Capture the cell that displays the provided text and extract its (X, Y) central coordinate. 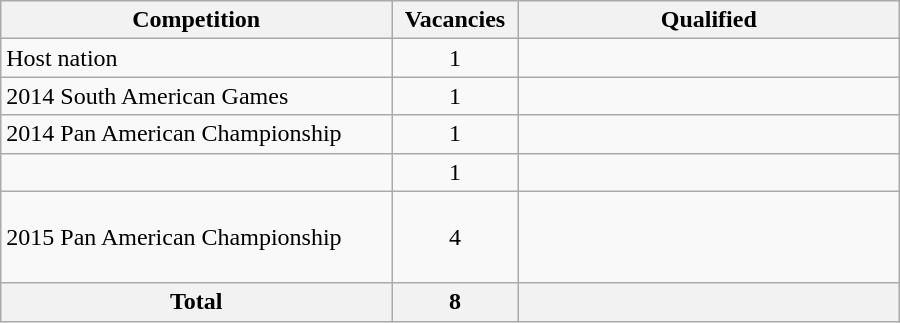
8 (456, 302)
2014 Pan American Championship (196, 134)
2015 Pan American Championship (196, 237)
Qualified (708, 20)
Total (196, 302)
4 (456, 237)
Host nation (196, 58)
Vacancies (456, 20)
2014 South American Games (196, 96)
Competition (196, 20)
